Return (X, Y) of the center of cell containing provided text 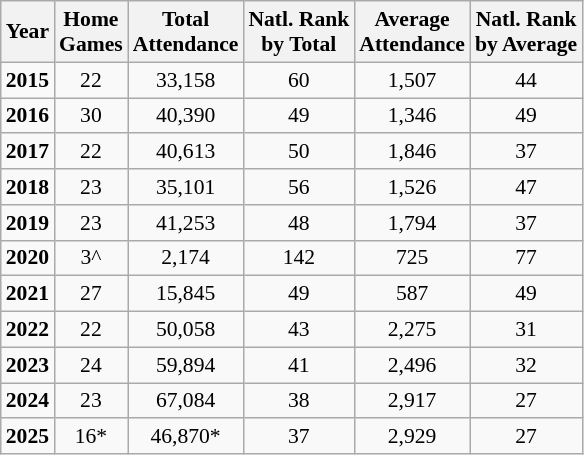
33,158 (186, 80)
2023 (28, 365)
2,496 (412, 365)
2016 (28, 116)
AverageAttendance (412, 32)
2022 (28, 330)
30 (91, 116)
2,275 (412, 330)
587 (412, 294)
47 (526, 187)
40,613 (186, 152)
725 (412, 258)
Year (28, 32)
50,058 (186, 330)
2019 (28, 223)
60 (298, 80)
2024 (28, 401)
1,526 (412, 187)
1,346 (412, 116)
41,253 (186, 223)
2021 (28, 294)
2,929 (412, 437)
2020 (28, 258)
Natl. Rankby Average (526, 32)
TotalAttendance (186, 32)
1,507 (412, 80)
38 (298, 401)
15,845 (186, 294)
35,101 (186, 187)
Natl. Rankby Total (298, 32)
24 (91, 365)
46,870* (186, 437)
50 (298, 152)
HomeGames (91, 32)
44 (526, 80)
67,084 (186, 401)
1,846 (412, 152)
142 (298, 258)
41 (298, 365)
77 (526, 258)
2015 (28, 80)
2018 (28, 187)
1,794 (412, 223)
59,894 (186, 365)
2025 (28, 437)
2,917 (412, 401)
56 (298, 187)
16* (91, 437)
48 (298, 223)
2,174 (186, 258)
32 (526, 365)
43 (298, 330)
31 (526, 330)
40,390 (186, 116)
2017 (28, 152)
3^ (91, 258)
